Search for the cell housing the specified text and yield its (X, Y) center coordinate. 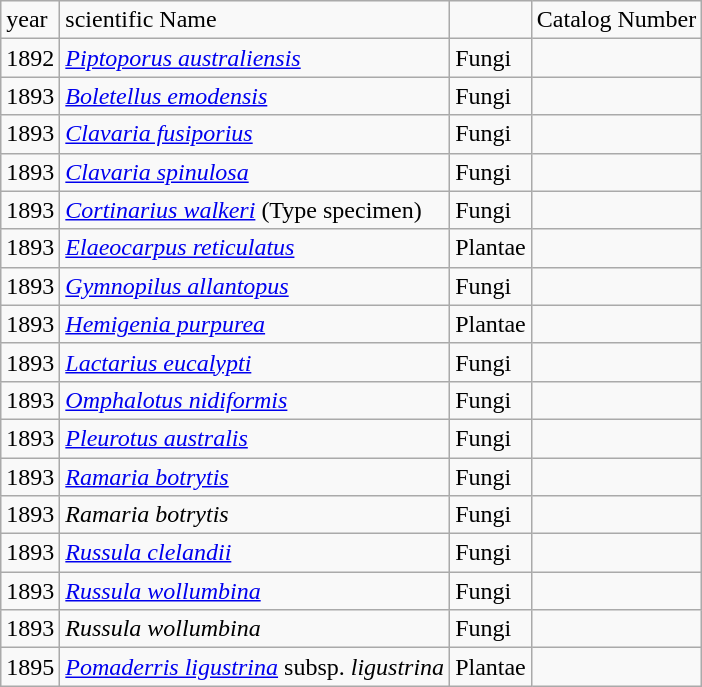
Russula clelandii (255, 553)
Omphalotus nidiformis (255, 400)
scientific Name (255, 20)
Catalog Number (616, 20)
1892 (30, 58)
Pleurotus australis (255, 438)
Clavaria spinulosa (255, 172)
Cortinarius walkeri (Type specimen) (255, 210)
Pomaderris ligustrina subsp. ligustrina (255, 667)
Boletellus emodensis (255, 96)
Hemigenia purpurea (255, 324)
Gymnopilus allantopus (255, 286)
Elaeocarpus reticulatus (255, 248)
1895 (30, 667)
year (30, 20)
Piptoporus australiensis (255, 58)
Clavaria fusiporius (255, 134)
Lactarius eucalypti (255, 362)
